Extract the (x, y) coordinate from the center of the cell holding the provided text.  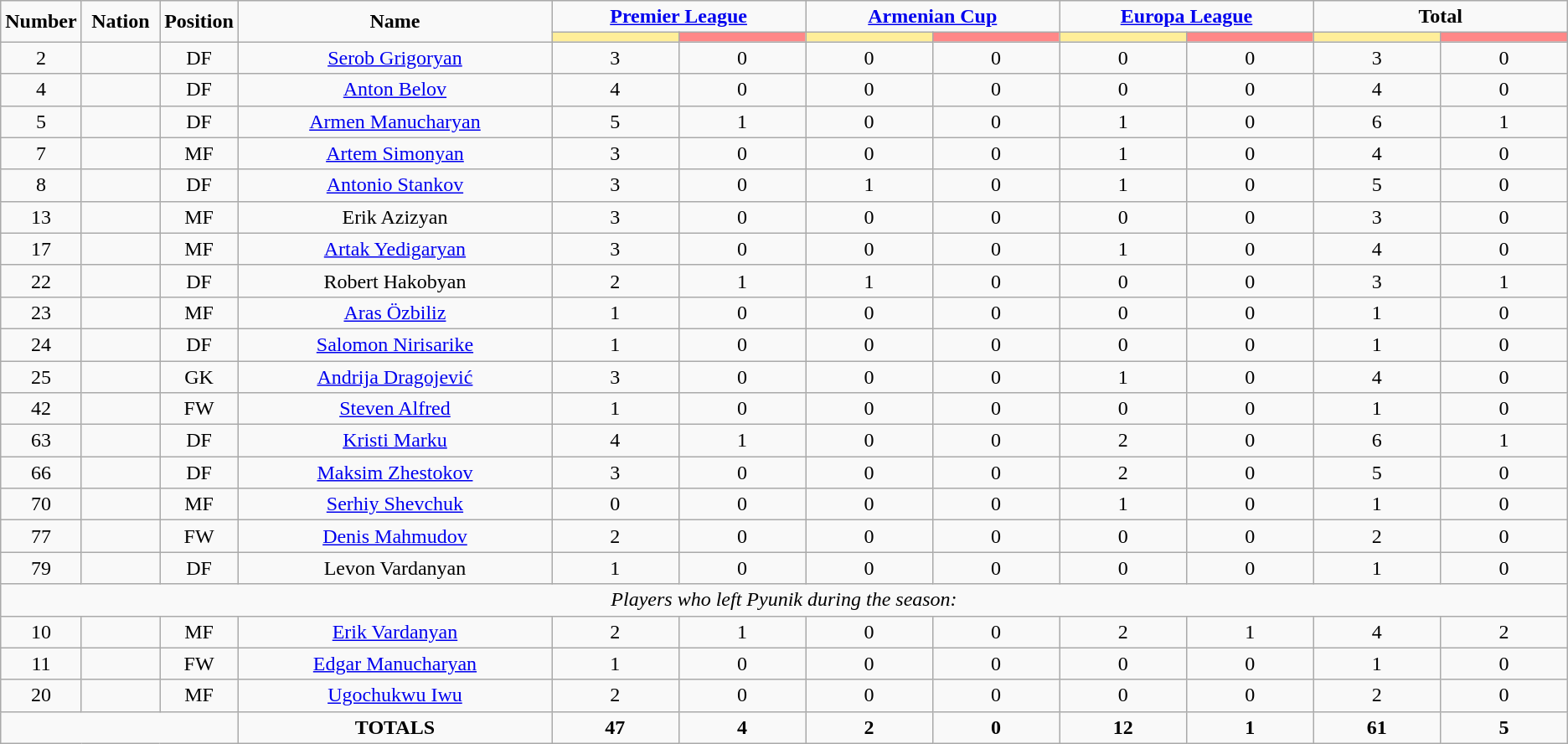
Ugochukwu Iwu (395, 695)
TOTALS (395, 727)
24 (41, 344)
Robert Hakobyan (395, 281)
Total (1441, 17)
Maksim Zhestokov (395, 473)
Aras Özbiliz (395, 313)
8 (41, 185)
25 (41, 376)
11 (41, 664)
Anton Belov (395, 90)
12 (1123, 727)
47 (615, 727)
Europa League (1186, 17)
Edgar Manucharyan (395, 664)
Armenian Cup (933, 17)
70 (41, 504)
Artak Yedigaryan (395, 249)
Antonio Stankov (395, 185)
66 (41, 473)
GK (199, 376)
Salomon Nirisarike (395, 344)
10 (41, 632)
Denis Mahmudov (395, 536)
Position (199, 22)
Name (395, 22)
Artem Simonyan (395, 153)
Steven Alfred (395, 409)
Erik Azizyan (395, 217)
Levon Vardanyan (395, 568)
Nation (121, 22)
Andrija Dragojević (395, 376)
20 (41, 695)
61 (1377, 727)
79 (41, 568)
Premier League (678, 17)
Serhiy Shevchuk (395, 504)
42 (41, 409)
Kristi Marku (395, 441)
77 (41, 536)
22 (41, 281)
63 (41, 441)
13 (41, 217)
17 (41, 249)
23 (41, 313)
Players who left Pyunik during the season: (784, 600)
Erik Vardanyan (395, 632)
Number (41, 22)
Serob Grigoryan (395, 58)
7 (41, 153)
Armen Manucharyan (395, 121)
